Return the (X, Y) coordinate for the center point of the cell that contains the specified text.  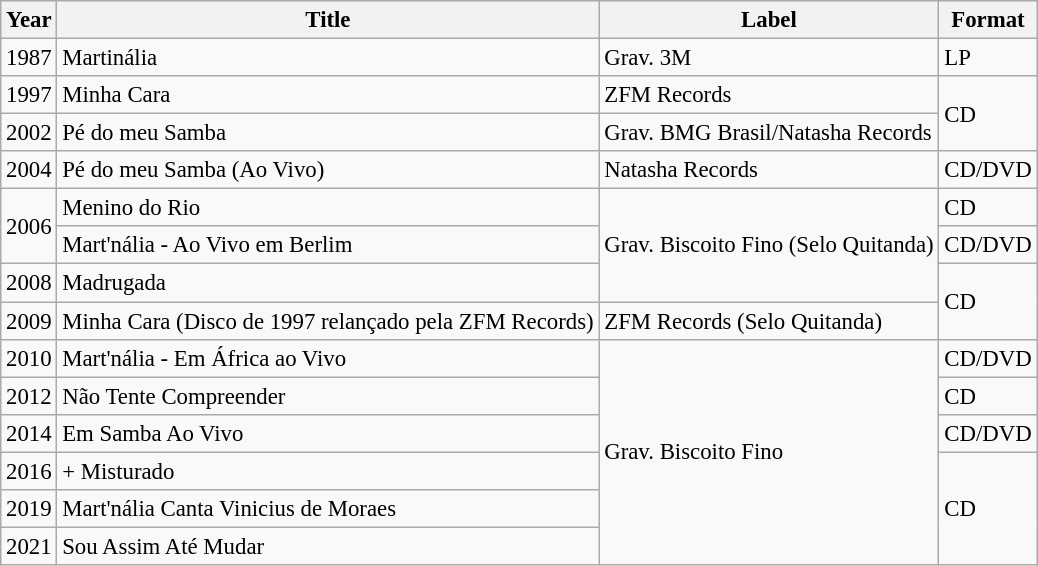
2014 (29, 433)
ZFM Records (769, 95)
LP (988, 58)
Minha Cara (Disco de 1997 relançado pela ZFM Records) (328, 321)
Grav. Biscoito Fino (769, 452)
Title (328, 20)
2010 (29, 358)
2009 (29, 321)
2008 (29, 283)
2006 (29, 226)
Grav. Biscoito Fino (Selo Quitanda) (769, 246)
Year (29, 20)
Mart'nália Canta Vinicius de Moraes (328, 509)
Natasha Records (769, 170)
2019 (29, 509)
+ Misturado (328, 471)
Em Samba Ao Vivo (328, 433)
2016 (29, 471)
Mart'nália - Em África ao Vivo (328, 358)
Pé do meu Samba (328, 133)
Pé do meu Samba (Ao Vivo) (328, 170)
1997 (29, 95)
2002 (29, 133)
Martinália (328, 58)
2012 (29, 396)
Mart'nália - Ao Vivo em Berlim (328, 245)
ZFM Records (Selo Quitanda) (769, 321)
Minha Cara (328, 95)
2021 (29, 546)
Grav. BMG Brasil/Natasha Records (769, 133)
1987 (29, 58)
Madrugada (328, 283)
Format (988, 20)
Não Tente Compreender (328, 396)
Grav. 3M (769, 58)
Sou Assim Até Mudar (328, 546)
Menino do Rio (328, 208)
2004 (29, 170)
Label (769, 20)
